Extract the (x, y) coordinate from the center of the cell holding the provided text.  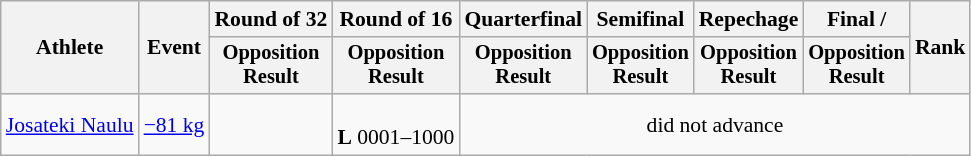
Round of 32 (270, 19)
Event (174, 48)
Semifinal (640, 19)
L 0001–1000 (396, 124)
did not advance (714, 124)
Repechage (749, 19)
Final / (856, 19)
Round of 16 (396, 19)
Josateki Naulu (70, 124)
Athlete (70, 48)
Quarterfinal (523, 19)
−81 kg (174, 124)
Rank (940, 48)
